Locate the cell with the specified text and output its (x, y) center coordinate. 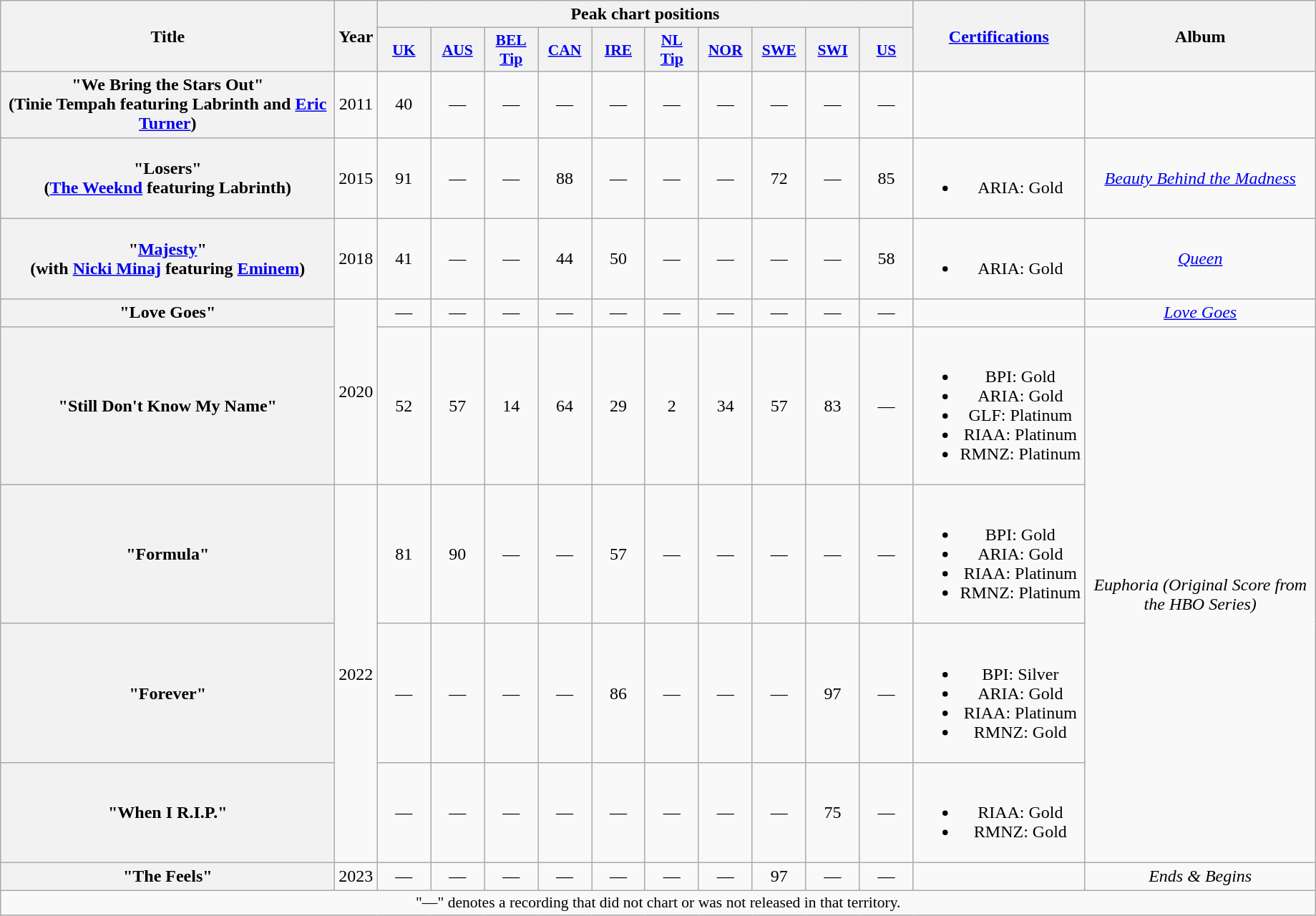
AUS (458, 50)
86 (618, 693)
Ends & Begins (1201, 876)
52 (404, 405)
41 (404, 259)
88 (565, 177)
90 (458, 554)
Love Goes (1201, 313)
2015 (356, 177)
44 (565, 259)
2023 (356, 876)
34 (726, 405)
"—" denotes a recording that did not chart or was not released in that territory. (658, 903)
SWI (833, 50)
Peak chart positions (645, 14)
"Love Goes" (167, 313)
2020 (356, 392)
"Forever" (167, 693)
"We Bring the Stars Out"(Tinie Tempah featuring Labrinth and Eric Turner) (167, 104)
64 (565, 405)
2018 (356, 259)
29 (618, 405)
SWE (779, 50)
83 (833, 405)
91 (404, 177)
BPI: GoldARIA: GoldRIAA: PlatinumRMNZ: Platinum (999, 554)
Title (167, 36)
NOR (726, 50)
"Still Don't Know My Name" (167, 405)
14 (511, 405)
US (886, 50)
UK (404, 50)
"Losers"(The Weeknd featuring Labrinth) (167, 177)
2022 (356, 673)
Euphoria (Original Score from the HBO Series) (1201, 594)
"When I R.I.P." (167, 812)
81 (404, 554)
2 (671, 405)
"Formula" (167, 554)
"Majesty"(with Nicki Minaj featuring Eminem) (167, 259)
BPI: GoldARIA: GoldGLF: PlatinumRIAA: PlatinumRMNZ: Platinum (999, 405)
Album (1201, 36)
RIAA: GoldRMNZ: Gold (999, 812)
"The Feels" (167, 876)
NLTip (671, 50)
BELTip (511, 50)
Queen (1201, 259)
72 (779, 177)
IRE (618, 50)
40 (404, 104)
75 (833, 812)
Certifications (999, 36)
CAN (565, 50)
Year (356, 36)
58 (886, 259)
50 (618, 259)
2011 (356, 104)
85 (886, 177)
Beauty Behind the Madness (1201, 177)
BPI: SilverARIA: GoldRIAA: PlatinumRMNZ: Gold (999, 693)
